Scan for the cell matching the given text and deliver its (X, Y) coordinate at center. 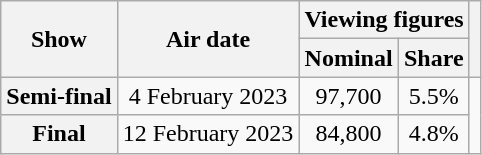
84,800 (348, 134)
12 February 2023 (208, 134)
5.5% (434, 96)
Nominal (348, 58)
Share (434, 58)
97,700 (348, 96)
Semi-final (59, 96)
Final (59, 134)
Air date (208, 39)
Show (59, 39)
4.8% (434, 134)
4 February 2023 (208, 96)
Viewing figures (384, 20)
